Determine the (x, y) coordinate at the center of the cell enclosing the given text.  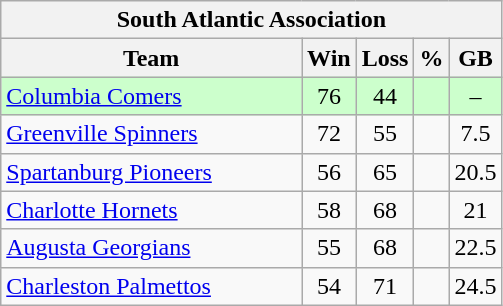
44 (385, 96)
Team (152, 58)
58 (330, 210)
Columbia Comers (152, 96)
54 (330, 286)
GB (476, 58)
Win (330, 58)
21 (476, 210)
65 (385, 172)
71 (385, 286)
Charleston Palmettos (152, 286)
Augusta Georgians (152, 248)
24.5 (476, 286)
76 (330, 96)
20.5 (476, 172)
22.5 (476, 248)
% (432, 58)
7.5 (476, 134)
Charlotte Hornets (152, 210)
– (476, 96)
Greenville Spinners (152, 134)
South Atlantic Association (252, 20)
Spartanburg Pioneers (152, 172)
Loss (385, 58)
56 (330, 172)
72 (330, 134)
